Return (X, Y) of the center of cell containing provided text 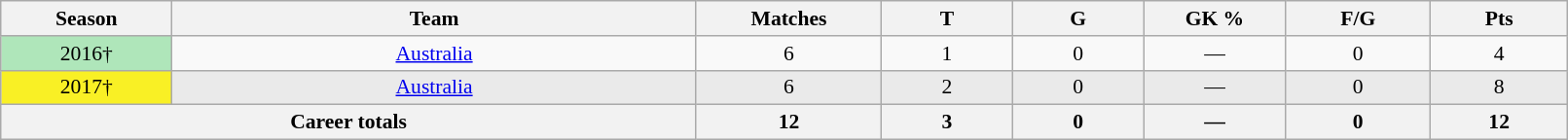
1 (948, 53)
2017† (87, 87)
8 (1499, 87)
4 (1499, 53)
Matches (788, 18)
2016† (87, 53)
2 (948, 87)
Team (434, 18)
F/G (1358, 18)
Season (87, 18)
Pts (1499, 18)
Career totals (348, 122)
GK % (1215, 18)
G (1078, 18)
T (948, 18)
3 (948, 122)
